From the cell containing the given text, extract its center point as (X, Y) coordinate. 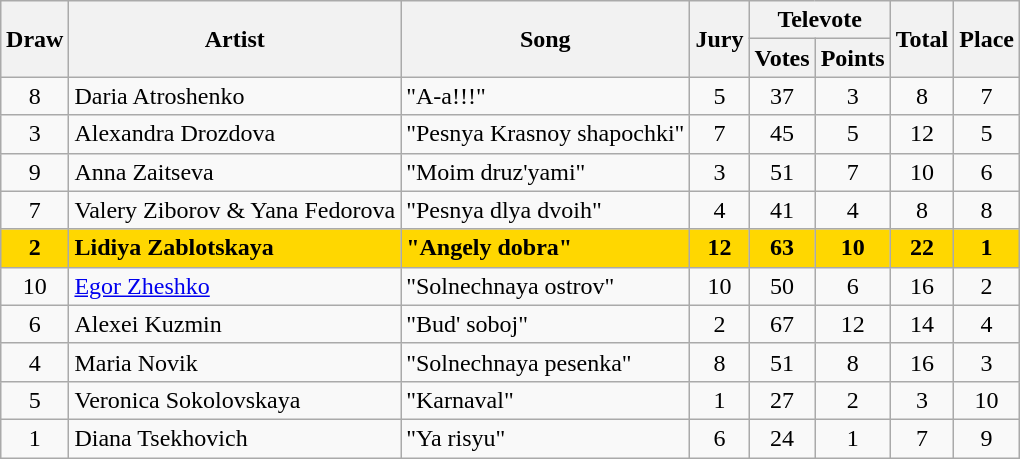
Alexandra Drozdova (235, 134)
Draw (35, 39)
Maria Novik (235, 362)
14 (922, 324)
50 (782, 286)
"Solnechnaya pesenka" (546, 362)
"Pesnya Krasnoy shapochki" (546, 134)
24 (782, 438)
"Bud' soboj" (546, 324)
27 (782, 400)
Anna Zaitseva (235, 172)
22 (922, 248)
Daria Atroshenko (235, 96)
45 (782, 134)
67 (782, 324)
"A-a!!!" (546, 96)
Place (987, 39)
"Moim druz'yami" (546, 172)
Artist (235, 39)
Points (852, 58)
Jury (720, 39)
Televote (820, 20)
"Karnaval" (546, 400)
"Pesnya dlya dvoih" (546, 210)
37 (782, 96)
Valery Ziborov & Yana Fedorova (235, 210)
Egor Zheshko (235, 286)
41 (782, 210)
Song (546, 39)
63 (782, 248)
Diana Tsekhovich (235, 438)
Total (922, 39)
"Angely dobra" (546, 248)
"Solnechnaya ostrov" (546, 286)
"Ya risyu" (546, 438)
Alexei Kuzmin (235, 324)
Lidiya Zablotskaya (235, 248)
Votes (782, 58)
Veronica Sokolovskaya (235, 400)
